Determine the [X, Y] coordinate at the center of the cell enclosing the given text.  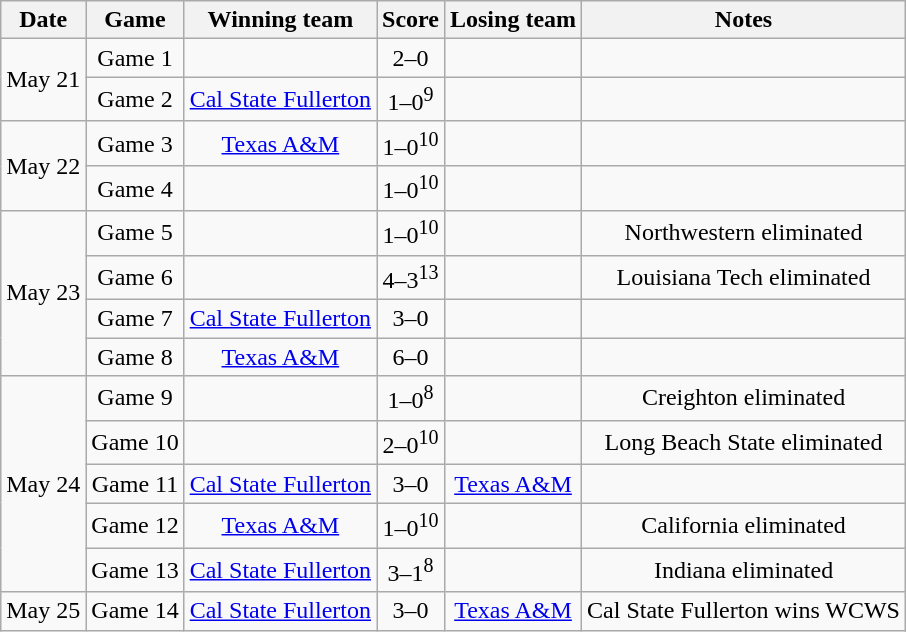
Game [135, 20]
Game 9 [135, 398]
May 21 [44, 80]
Game 6 [135, 278]
May 23 [44, 294]
Date [44, 20]
Game 5 [135, 234]
1–09 [411, 100]
May 22 [44, 166]
Game 14 [135, 611]
Game 7 [135, 319]
Cal State Fullerton wins WCWS [744, 611]
May 24 [44, 484]
Notes [744, 20]
Game 13 [135, 570]
Game 8 [135, 357]
Game 11 [135, 484]
Long Beach State eliminated [744, 442]
Indiana eliminated [744, 570]
Game 2 [135, 100]
Losing team [512, 20]
2–0 [411, 58]
Game 10 [135, 442]
Creighton eliminated [744, 398]
Winning team [280, 20]
3–18 [411, 570]
California eliminated [744, 526]
May 25 [44, 611]
Louisiana Tech eliminated [744, 278]
Game 12 [135, 526]
4–313 [411, 278]
Northwestern eliminated [744, 234]
Game 3 [135, 144]
Game 4 [135, 188]
1–08 [411, 398]
Game 1 [135, 58]
2–010 [411, 442]
Score [411, 20]
6–0 [411, 357]
